Provide the (X, Y) coordinate of the cell's center where the given text is located.  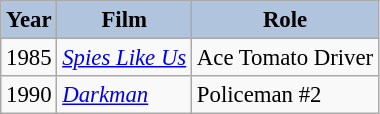
Year (29, 20)
Darkman (124, 95)
1985 (29, 58)
Ace Tomato Driver (286, 58)
1990 (29, 95)
Spies Like Us (124, 58)
Film (124, 20)
Role (286, 20)
Policeman #2 (286, 95)
